Pinpoint the cell where the given text exists, returning its [X, Y] midpoint coordinate. 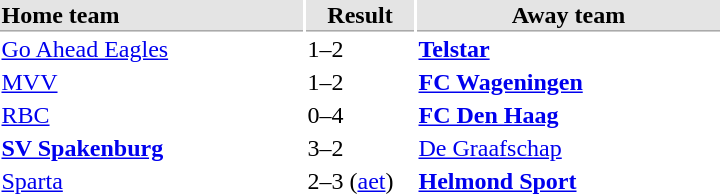
RBC [152, 115]
Home team [152, 16]
Result [360, 16]
FC Den Haag [568, 115]
Go Ahead Eagles [152, 49]
MVV [152, 83]
Telstar [568, 49]
0–4 [360, 115]
3–2 [360, 149]
SV Spakenburg [152, 149]
De Graafschap [568, 149]
Away team [568, 16]
FC Wageningen [568, 83]
